Return the (X, Y) coordinate for the center point of the cell that contains the specified text.  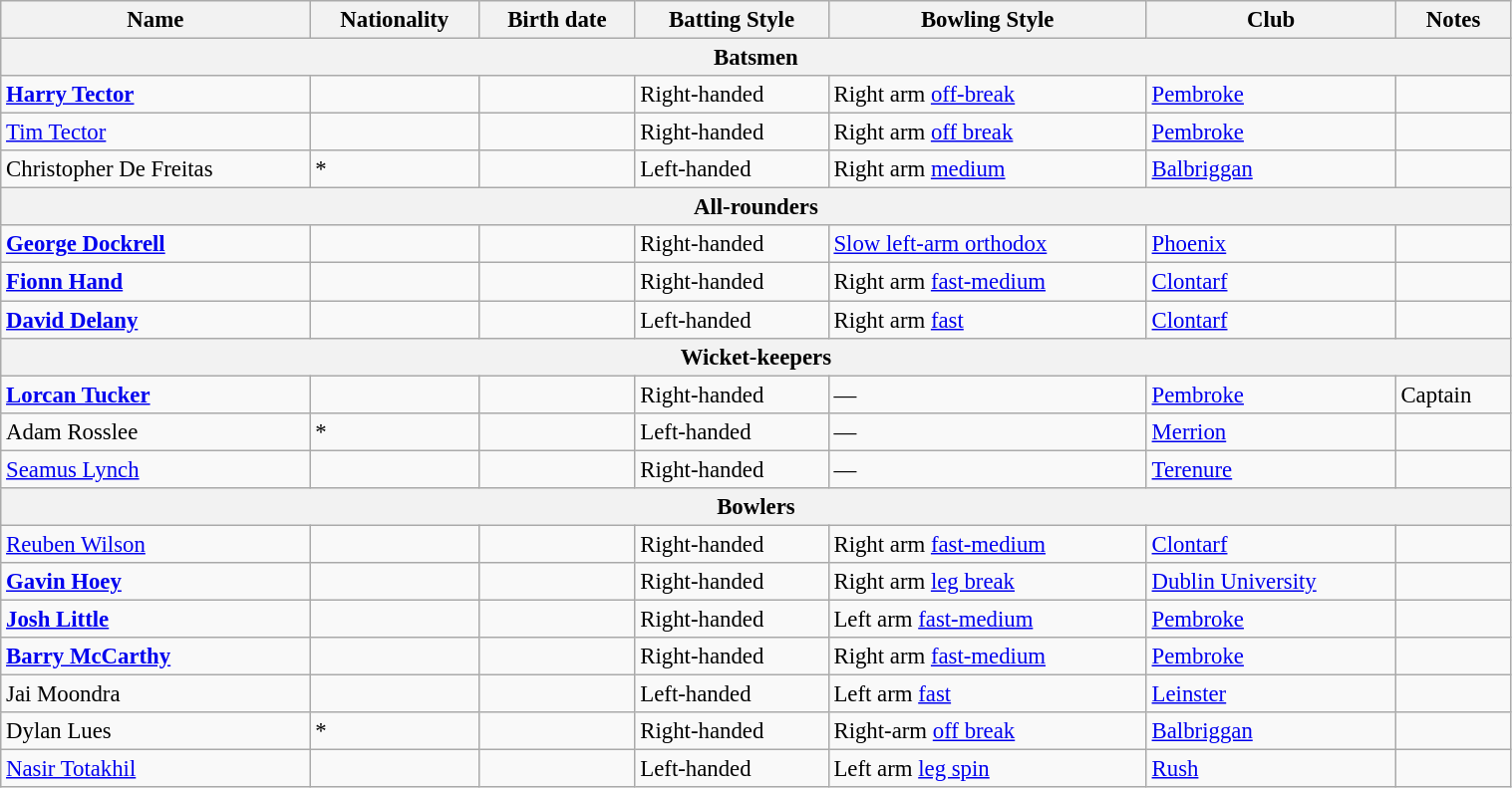
Batsmen (756, 58)
Bowling Style (987, 20)
George Dockrell (155, 244)
Batting Style (732, 20)
Captain (1453, 394)
Merrion (1271, 431)
Bowlers (756, 507)
Right arm off-break (987, 95)
Jai Moondra (155, 694)
Name (155, 20)
Left arm fast (987, 694)
Dublin University (1271, 582)
Right-arm off break (987, 731)
Club (1271, 20)
Right arm off break (987, 132)
Rush (1271, 769)
All-rounders (756, 207)
Barry McCarthy (155, 657)
Dylan Lues (155, 731)
Nationality (395, 20)
Tim Tector (155, 132)
Right arm medium (987, 169)
Birth date (557, 20)
Lorcan Tucker (155, 394)
David Delany (155, 320)
Left arm fast-medium (987, 619)
Josh Little (155, 619)
Christopher De Freitas (155, 169)
Slow left-arm orthodox (987, 244)
Phoenix (1271, 244)
Reuben Wilson (155, 544)
Leinster (1271, 694)
Gavin Hoey (155, 582)
Terenure (1271, 469)
Right arm fast (987, 320)
Right arm leg break (987, 582)
Harry Tector (155, 95)
Seamus Lynch (155, 469)
Left arm leg spin (987, 769)
Nasir Totakhil (155, 769)
Adam Rosslee (155, 431)
Wicket-keepers (756, 357)
Notes (1453, 20)
Fionn Hand (155, 282)
